Provide the (X, Y) coordinate of the cell's center where the given text is located.  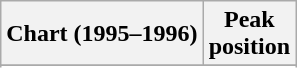
Peakposition (249, 34)
Chart (1995–1996) (102, 34)
